For the text-containing cell, return its midpoint in [X, Y] coordinate format. 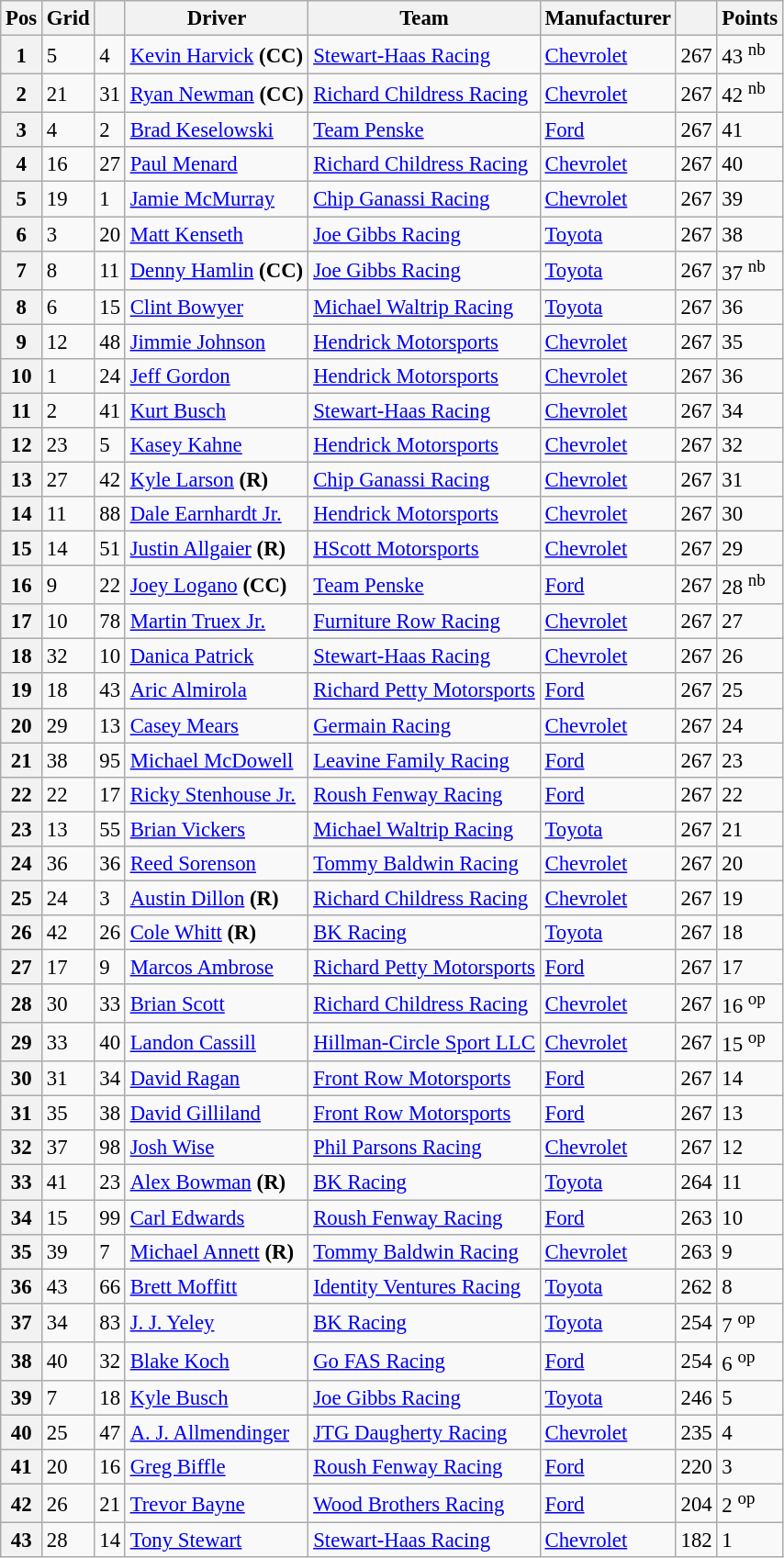
47 [110, 1432]
Landon Cassill [217, 1042]
HScott Motorsports [424, 549]
Brad Keselowski [217, 130]
Dale Earnhardt Jr. [217, 514]
Josh Wise [217, 1149]
Brian Scott [217, 1003]
Brian Vickers [217, 829]
204 [696, 1504]
Kurt Busch [217, 410]
JTG Daugherty Racing [424, 1432]
Martin Truex Jr. [217, 622]
Jimmie Johnson [217, 342]
98 [110, 1149]
Kasey Kahne [217, 445]
Points [749, 18]
Kyle Busch [217, 1398]
Manufacturer [608, 18]
15 op [749, 1042]
88 [110, 514]
Marcos Ambrose [217, 967]
220 [696, 1467]
264 [696, 1183]
Austin Dillon (R) [217, 898]
Casey Mears [217, 725]
Matt Kenseth [217, 234]
42 nb [749, 94]
Team [424, 18]
43 nb [749, 55]
Phil Parsons Racing [424, 1149]
7 op [749, 1322]
Michael Annett (R) [217, 1251]
Clint Bowyer [217, 307]
83 [110, 1322]
Hillman-Circle Sport LLC [424, 1042]
Brett Moffitt [217, 1286]
Alex Bowman (R) [217, 1183]
28 nb [749, 585]
Wood Brothers Racing [424, 1504]
Blake Koch [217, 1362]
48 [110, 342]
Paul Menard [217, 164]
Ryan Newman (CC) [217, 94]
55 [110, 829]
Furniture Row Racing [424, 622]
Reed Sorenson [217, 864]
Kevin Harvick (CC) [217, 55]
95 [110, 760]
Jeff Gordon [217, 376]
Kyle Larson (R) [217, 479]
Jamie McMurray [217, 199]
Grid [68, 18]
Identity Ventures Racing [424, 1286]
99 [110, 1217]
David Gilliland [217, 1114]
Justin Allgaier (R) [217, 549]
Denny Hamlin (CC) [217, 270]
16 op [749, 1003]
Ricky Stenhouse Jr. [217, 794]
Aric Almirola [217, 691]
262 [696, 1286]
Go FAS Racing [424, 1362]
6 op [749, 1362]
A. J. Allmendinger [217, 1432]
Carl Edwards [217, 1217]
Pos [22, 18]
Joey Logano (CC) [217, 585]
J. J. Yeley [217, 1322]
Driver [217, 18]
51 [110, 549]
66 [110, 1286]
Greg Biffle [217, 1467]
2 op [749, 1504]
246 [696, 1398]
Tony Stewart [217, 1541]
182 [696, 1541]
37 nb [749, 270]
Trevor Bayne [217, 1504]
Cole Whitt (R) [217, 933]
David Ragan [217, 1079]
Germain Racing [424, 725]
235 [696, 1432]
Danica Patrick [217, 656]
Michael McDowell [217, 760]
78 [110, 622]
Leavine Family Racing [424, 760]
